Provide the (x, y) coordinate of the cell's center where the given text is located.  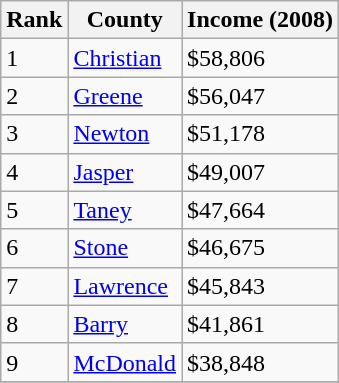
$46,675 (260, 248)
3 (34, 134)
6 (34, 248)
Jasper (125, 172)
$58,806 (260, 58)
$51,178 (260, 134)
Barry (125, 324)
7 (34, 286)
$45,843 (260, 286)
$38,848 (260, 362)
Stone (125, 248)
2 (34, 96)
Taney (125, 210)
$47,664 (260, 210)
$56,047 (260, 96)
$41,861 (260, 324)
Newton (125, 134)
County (125, 20)
9 (34, 362)
Income (2008) (260, 20)
$49,007 (260, 172)
1 (34, 58)
4 (34, 172)
5 (34, 210)
8 (34, 324)
Rank (34, 20)
McDonald (125, 362)
Christian (125, 58)
Lawrence (125, 286)
Greene (125, 96)
